For the text-containing cell, return its midpoint in [x, y] coordinate format. 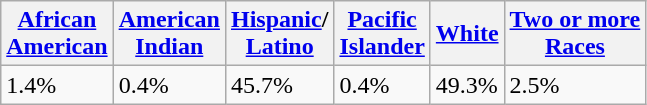
Two or moreRaces [575, 34]
1.4% [57, 85]
AfricanAmerican [57, 34]
2.5% [575, 85]
White [467, 34]
AmericanIndian [169, 34]
45.7% [279, 85]
49.3% [467, 85]
Hispanic/Latino [279, 34]
PacificIslander [382, 34]
